Provide the (X, Y) coordinate of the cell's center where the given text is located.  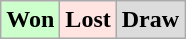
Lost (88, 20)
Draw (150, 20)
Won (30, 20)
